Capture the cell that displays the provided text and extract its (X, Y) central coordinate. 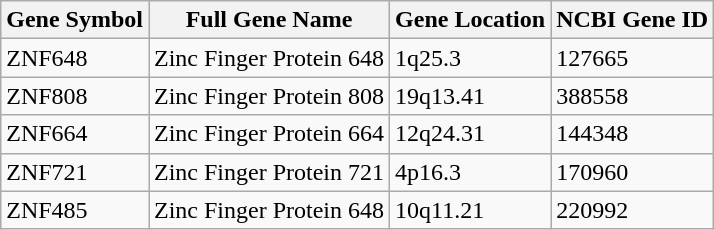
ZNF648 (75, 58)
12q24.31 (470, 134)
Zinc Finger Protein 721 (268, 172)
19q13.41 (470, 96)
4p16.3 (470, 172)
ZNF664 (75, 134)
Gene Location (470, 20)
10q11.21 (470, 210)
Zinc Finger Protein 664 (268, 134)
Zinc Finger Protein 808 (268, 96)
ZNF721 (75, 172)
Full Gene Name (268, 20)
1q25.3 (470, 58)
127665 (632, 58)
388558 (632, 96)
220992 (632, 210)
ZNF808 (75, 96)
Gene Symbol (75, 20)
144348 (632, 134)
ZNF485 (75, 210)
170960 (632, 172)
NCBI Gene ID (632, 20)
